Find where the given text appears and provide that cell's center as [X, Y] coordinate. 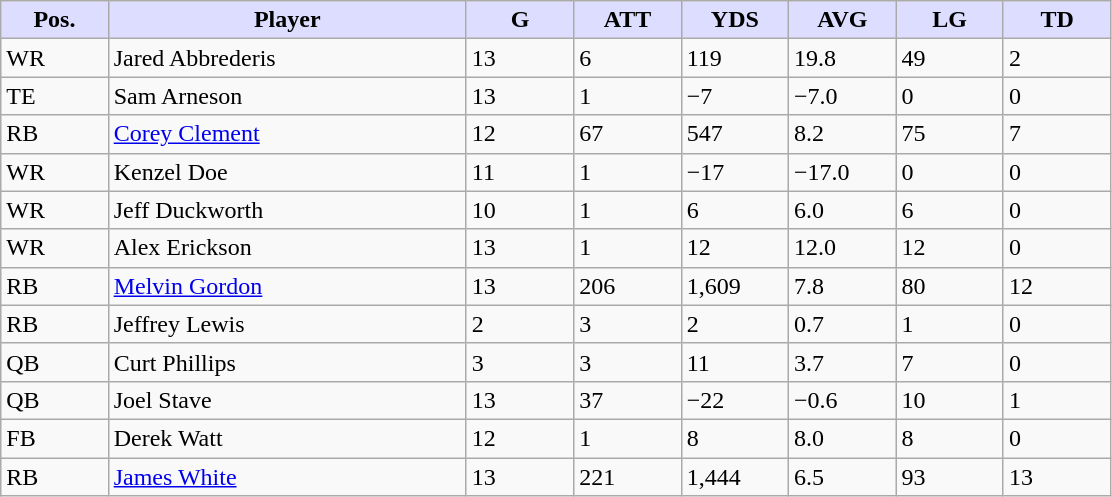
6.0 [842, 210]
−0.6 [842, 400]
TE [54, 96]
TD [1056, 20]
8.0 [842, 438]
37 [628, 400]
67 [628, 134]
Alex Erickson [287, 248]
G [520, 20]
1,609 [734, 286]
LG [950, 20]
Jeff Duckworth [287, 210]
0.7 [842, 324]
−7.0 [842, 96]
12.0 [842, 248]
3.7 [842, 362]
75 [950, 134]
119 [734, 58]
221 [628, 477]
547 [734, 134]
FB [54, 438]
80 [950, 286]
6.5 [842, 477]
−7 [734, 96]
AVG [842, 20]
−17.0 [842, 172]
Curt Phillips [287, 362]
8.2 [842, 134]
Kenzel Doe [287, 172]
93 [950, 477]
ATT [628, 20]
James White [287, 477]
−22 [734, 400]
Derek Watt [287, 438]
Jared Abbrederis [287, 58]
Melvin Gordon [287, 286]
YDS [734, 20]
206 [628, 286]
Player [287, 20]
Corey Clement [287, 134]
Jeffrey Lewis [287, 324]
−17 [734, 172]
Joel Stave [287, 400]
Pos. [54, 20]
1,444 [734, 477]
19.8 [842, 58]
7.8 [842, 286]
Sam Arneson [287, 96]
49 [950, 58]
